Scan for the cell matching the given text and deliver its [x, y] coordinate at center. 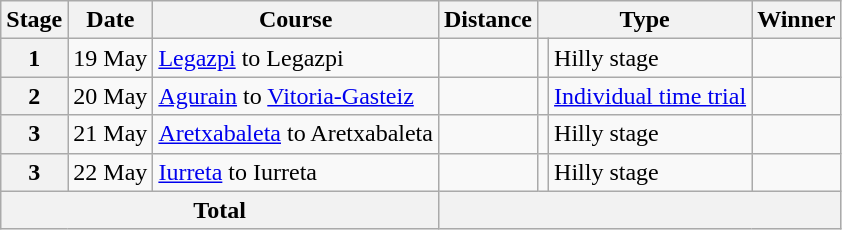
Legazpi to Legazpi [296, 58]
Total [220, 210]
Type [645, 20]
2 [34, 96]
1 [34, 58]
20 May [110, 96]
Course [296, 20]
Aretxabaleta to Aretxabaleta [296, 134]
Iurreta to Iurreta [296, 172]
22 May [110, 172]
21 May [110, 134]
Distance [488, 20]
Stage [34, 20]
19 May [110, 58]
Individual time trial [650, 96]
Winner [796, 20]
Date [110, 20]
Agurain to Vitoria-Gasteiz [296, 96]
